Output the (X, Y) coordinate of the center of the cell containing the given text.  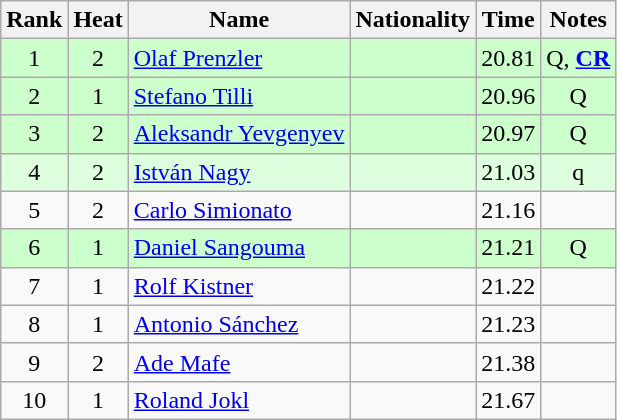
21.23 (508, 324)
Notes (578, 20)
q (578, 172)
Daniel Sangouma (239, 248)
21.38 (508, 362)
3 (34, 134)
21.67 (508, 400)
Time (508, 20)
Aleksandr Yevgenyev (239, 134)
9 (34, 362)
10 (34, 400)
István Nagy (239, 172)
Q, CR (578, 58)
Olaf Prenzler (239, 58)
8 (34, 324)
5 (34, 210)
21.03 (508, 172)
20.96 (508, 96)
4 (34, 172)
7 (34, 286)
Roland Jokl (239, 400)
Rank (34, 20)
20.97 (508, 134)
6 (34, 248)
Name (239, 20)
Rolf Kistner (239, 286)
20.81 (508, 58)
Stefano Tilli (239, 96)
Antonio Sánchez (239, 324)
21.21 (508, 248)
21.22 (508, 286)
Heat (98, 20)
Nationality (413, 20)
Carlo Simionato (239, 210)
21.16 (508, 210)
Ade Mafe (239, 362)
